Determine the (x, y) coordinate at the center of the cell enclosing the given text.  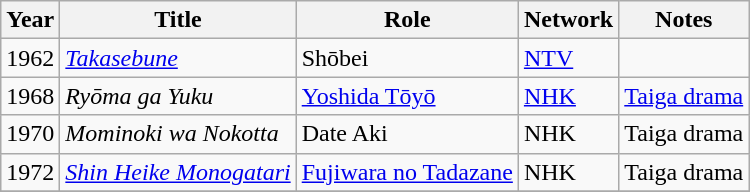
NTV (568, 58)
1968 (30, 96)
Date Aki (407, 134)
Network (568, 20)
Year (30, 20)
Shin Heike Monogatari (178, 172)
Notes (684, 20)
Yoshida Tōyō (407, 96)
Role (407, 20)
Fujiwara no Tadazane (407, 172)
Mominoki wa Nokotta (178, 134)
1972 (30, 172)
Ryōma ga Yuku (178, 96)
Takasebune (178, 58)
1962 (30, 58)
Shōbei (407, 58)
Title (178, 20)
1970 (30, 134)
